Extract the [x, y] coordinate from the center of the cell holding the provided text.  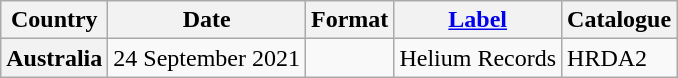
HRDA2 [620, 58]
Label [478, 20]
Country [54, 20]
Format [350, 20]
24 September 2021 [207, 58]
Catalogue [620, 20]
Date [207, 20]
Helium Records [478, 58]
Australia [54, 58]
